For the text-containing cell, return its midpoint in [X, Y] coordinate format. 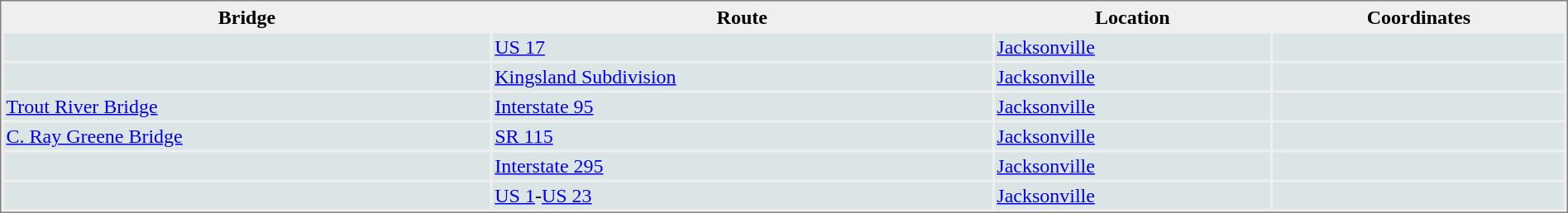
SR 115 [742, 135]
US 17 [742, 46]
Coordinates [1418, 17]
US 1-US 23 [742, 195]
C. Ray Greene Bridge [246, 135]
Route [742, 17]
Bridge [246, 17]
Interstate 95 [742, 106]
Interstate 295 [742, 165]
Trout River Bridge [246, 106]
Location [1132, 17]
Kingsland Subdivision [742, 76]
